Provide the [x, y] coordinate of the cell's center where the given text is located.  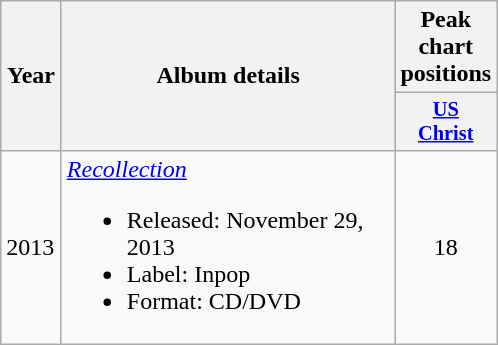
18 [446, 247]
Year [32, 76]
US Christ [446, 122]
Peak chart positions [446, 47]
RecollectionReleased: November 29, 2013Label: InpopFormat: CD/DVD [228, 247]
Album details [228, 76]
2013 [32, 247]
